Return (x, y) of the center of cell containing provided text 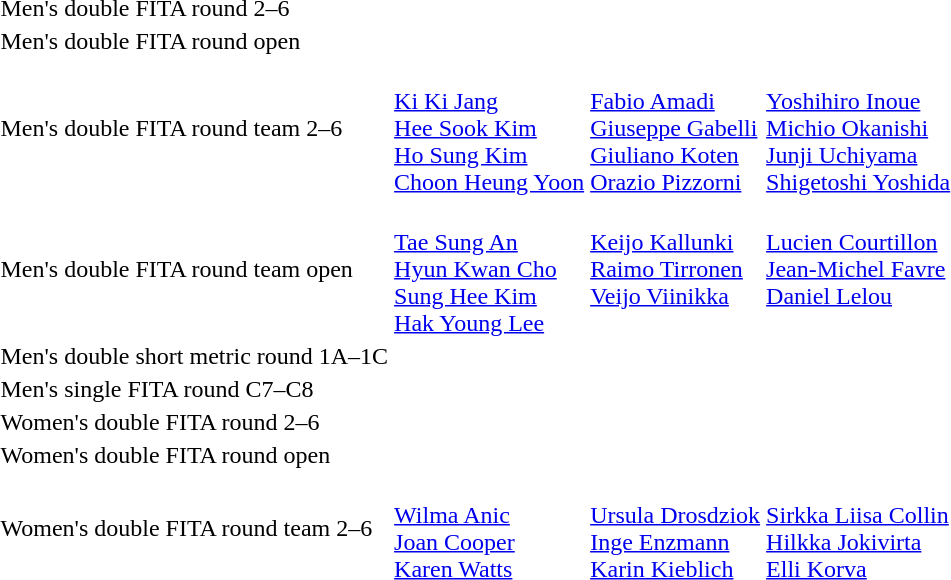
Tae Sung An Hyun Kwan Cho Sung Hee Kim Hak Young Lee (490, 269)
Keijo Kallunki Raimo Tirronen Veijo Viinikka (676, 269)
Ki Ki Jang Hee Sook Kim Ho Sung Kim Choon Heung Yoon (490, 128)
Fabio Amadi Giuseppe Gabelli Giuliano Koten Orazio Pizzorni (676, 128)
